From the cell containing the given text, extract its center point as (X, Y) coordinate. 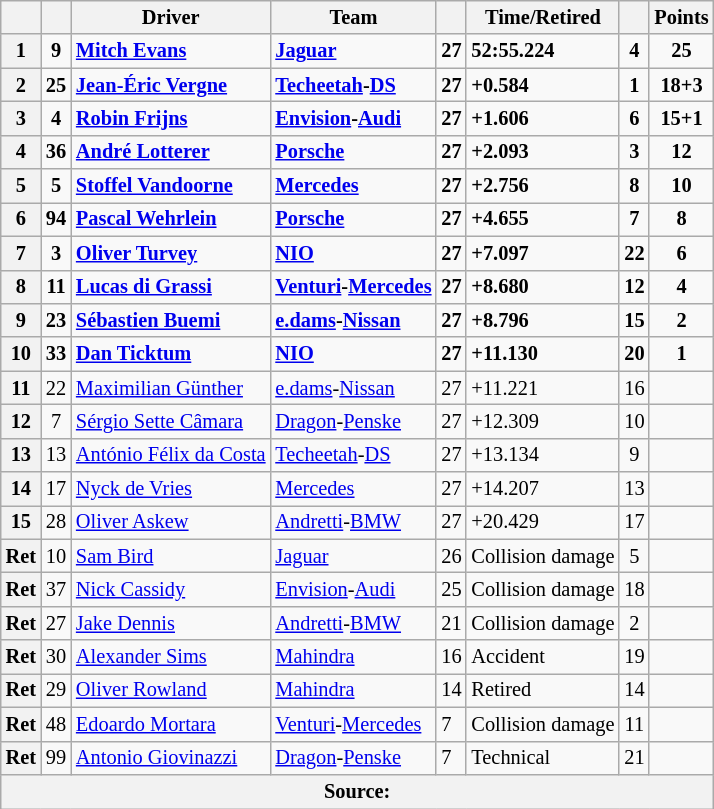
Mitch Evans (170, 51)
+1.606 (542, 118)
+4.655 (542, 219)
30 (56, 657)
Lucas di Grassi (170, 287)
Nick Cassidy (170, 589)
Maximilian Günther (170, 388)
Alexander Sims (170, 657)
André Lotterer (170, 152)
99 (56, 758)
Robin Frijns (170, 118)
Dan Ticktum (170, 354)
48 (56, 724)
Nyck de Vries (170, 489)
Time/Retired (542, 17)
Oliver Rowland (170, 690)
18 (634, 589)
33 (56, 354)
António Félix da Costa (170, 455)
Stoffel Vandoorne (170, 186)
+0.584 (542, 85)
19 (634, 657)
36 (56, 152)
Technical (542, 758)
Jake Dennis (170, 623)
Antonio Giovinazzi (170, 758)
94 (56, 219)
15+1 (681, 118)
28 (56, 522)
29 (56, 690)
+12.309 (542, 421)
Points (681, 17)
Retired (542, 690)
23 (56, 320)
Oliver Askew (170, 522)
+11.130 (542, 354)
52:55.224 (542, 51)
37 (56, 589)
+2.756 (542, 186)
+2.093 (542, 152)
20 (634, 354)
+8.680 (542, 287)
Team (353, 17)
Jean-Éric Vergne (170, 85)
Sam Bird (170, 556)
Sérgio Sette Câmara (170, 421)
+8.796 (542, 320)
Oliver Turvey (170, 253)
+20.429 (542, 522)
Driver (170, 17)
Source: (358, 791)
Pascal Wehrlein (170, 219)
26 (451, 556)
+7.097 (542, 253)
+11.221 (542, 388)
+14.207 (542, 489)
Edoardo Mortara (170, 724)
Sébastien Buemi (170, 320)
18+3 (681, 85)
Accident (542, 657)
+13.134 (542, 455)
